Detect which cell encompasses the target text, then output its (X, Y) center coordinate. 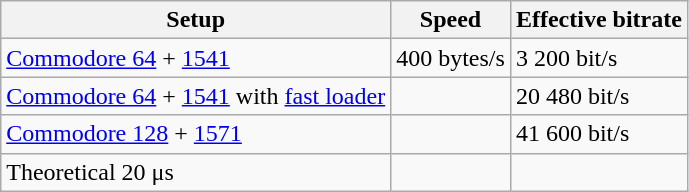
Setup (196, 20)
Commodore 64 + 1541 (196, 58)
41 600 bit/s (598, 134)
Theoretical 20 μs (196, 172)
Effective bitrate (598, 20)
3 200 bit/s (598, 58)
Commodore 128 + 1571 (196, 134)
Commodore 64 + 1541 with fast loader (196, 96)
20 480 bit/s (598, 96)
400 bytes/s (451, 58)
Speed (451, 20)
